Output the [x, y] coordinate of the center of the cell containing the given text.  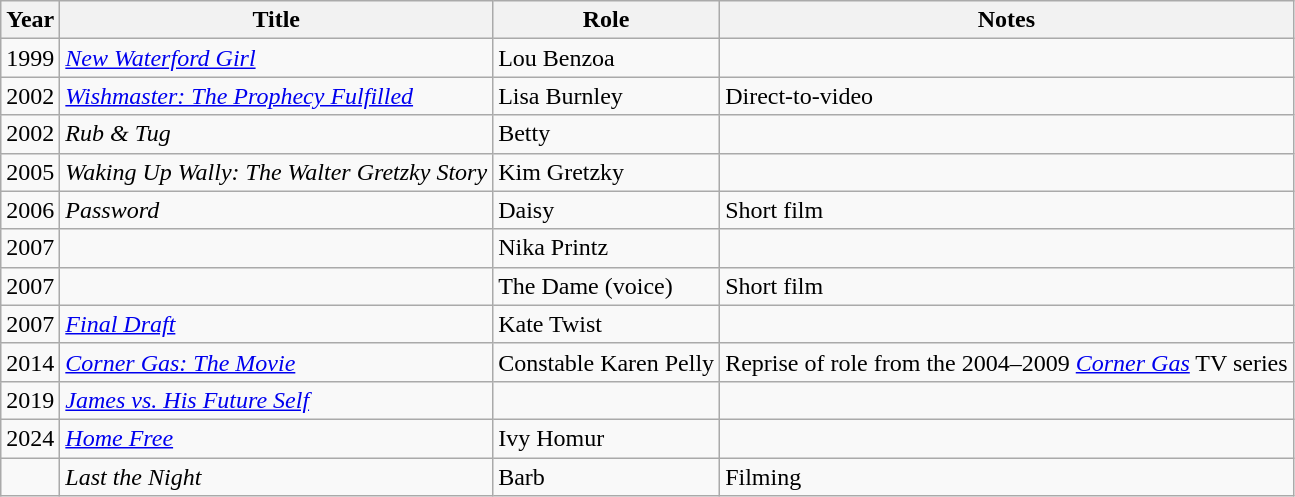
Betty [606, 134]
Role [606, 20]
Corner Gas: The Movie [276, 362]
The Dame (voice) [606, 286]
1999 [30, 58]
Barb [606, 477]
Rub & Tug [276, 134]
Constable Karen Pelly [606, 362]
Wishmaster: The Prophecy Fulfilled [276, 96]
Notes [1006, 20]
Lisa Burnley [606, 96]
Home Free [276, 438]
Kim Gretzky [606, 172]
Waking Up Wally: The Walter Gretzky Story [276, 172]
Ivy Homur [606, 438]
Last the Night [276, 477]
Year [30, 20]
2006 [30, 210]
Password [276, 210]
Filming [1006, 477]
Direct-to-video [1006, 96]
Daisy [606, 210]
Reprise of role from the 2004–2009 Corner Gas TV series [1006, 362]
Title [276, 20]
James vs. His Future Self [276, 400]
Final Draft [276, 324]
New Waterford Girl [276, 58]
Nika Printz [606, 248]
Lou Benzoa [606, 58]
2005 [30, 172]
2019 [30, 400]
Kate Twist [606, 324]
2014 [30, 362]
2024 [30, 438]
